Find where the given text appears and provide that cell's center as (X, Y) coordinate. 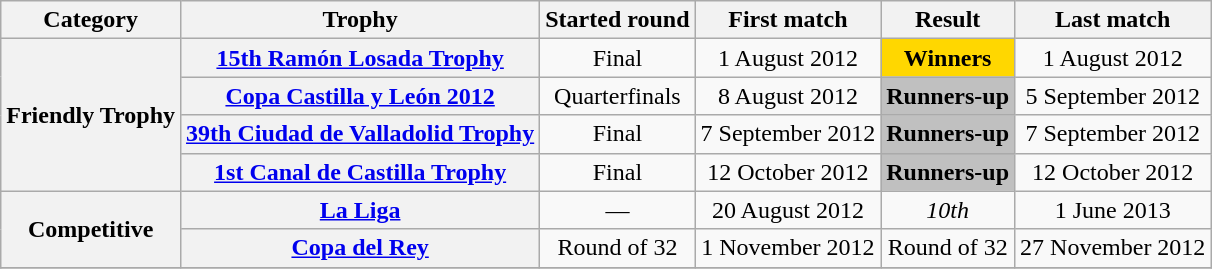
8 August 2012 (788, 96)
15th Ramón Losada Trophy (360, 58)
27 November 2012 (1113, 248)
Trophy (360, 20)
Copa Castilla y León 2012 (360, 96)
39th Ciudad de Valladolid Trophy (360, 134)
Copa del Rey (360, 248)
— (618, 210)
5 September 2012 (1113, 96)
Winners (948, 58)
Quarterfinals (618, 96)
20 August 2012 (788, 210)
First match (788, 20)
La Liga (360, 210)
Started round (618, 20)
Category (91, 20)
1 June 2013 (1113, 210)
Competitive (91, 229)
10th (948, 210)
1st Canal de Castilla Trophy (360, 172)
Friendly Trophy (91, 115)
Last match (1113, 20)
Result (948, 20)
1 November 2012 (788, 248)
